Scan for the cell matching the given text and deliver its [X, Y] coordinate at center. 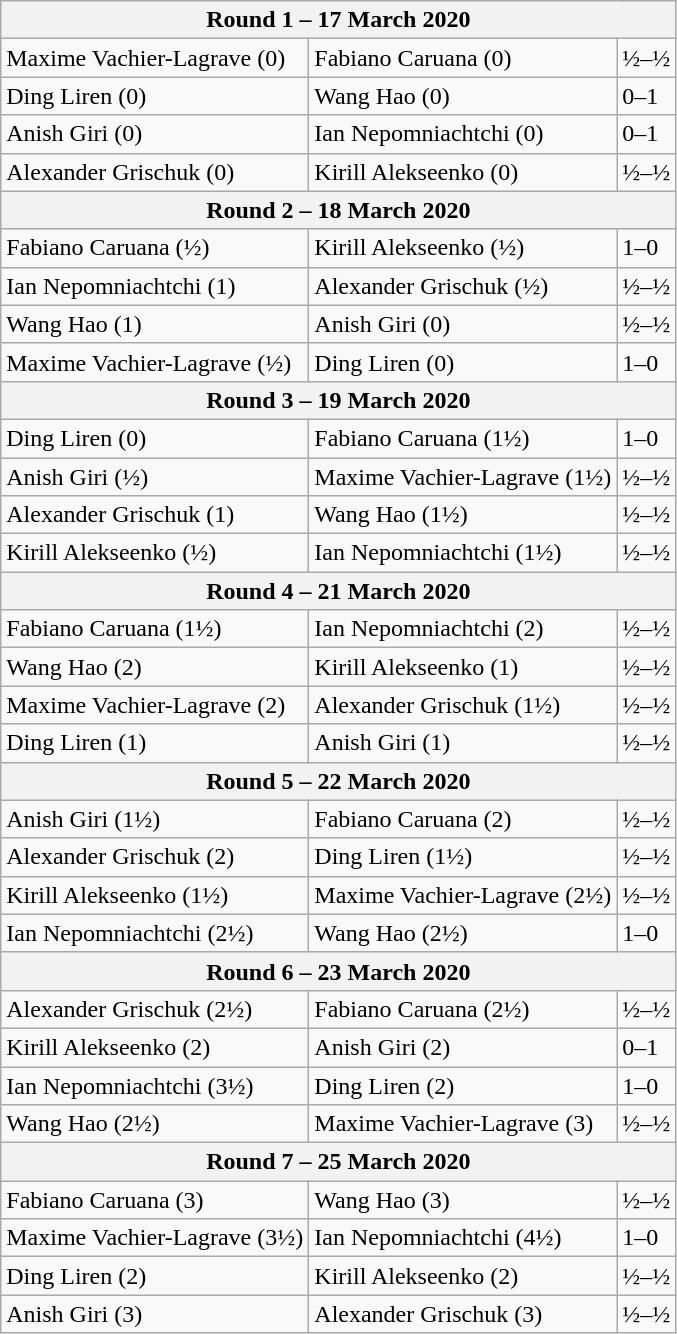
Kirill Alekseenko (1½) [155, 895]
Alexander Grischuk (½) [463, 286]
Kirill Alekseenko (0) [463, 172]
Round 6 – 23 March 2020 [338, 971]
Maxime Vachier-Lagrave (0) [155, 58]
Alexander Grischuk (0) [155, 172]
Maxime Vachier-Lagrave (3½) [155, 1238]
Anish Giri (1½) [155, 819]
Anish Giri (3) [155, 1314]
Ding Liren (1) [155, 743]
Round 1 – 17 March 2020 [338, 20]
Ian Nepomniachtchi (3½) [155, 1085]
Round 3 – 19 March 2020 [338, 400]
Anish Giri (2) [463, 1047]
Alexander Grischuk (1½) [463, 705]
Wang Hao (0) [463, 96]
Wang Hao (1) [155, 324]
Ian Nepomniachtchi (2) [463, 629]
Maxime Vachier-Lagrave (1½) [463, 477]
Wang Hao (3) [463, 1200]
Maxime Vachier-Lagrave (2) [155, 705]
Ian Nepomniachtchi (2½) [155, 933]
Alexander Grischuk (2) [155, 857]
Fabiano Caruana (2½) [463, 1009]
Anish Giri (½) [155, 477]
Wang Hao (2) [155, 667]
Ian Nepomniachtchi (1½) [463, 553]
Ian Nepomniachtchi (0) [463, 134]
Kirill Alekseenko (1) [463, 667]
Maxime Vachier-Lagrave (2½) [463, 895]
Maxime Vachier-Lagrave (3) [463, 1124]
Ian Nepomniachtchi (4½) [463, 1238]
Maxime Vachier-Lagrave (½) [155, 362]
Round 5 – 22 March 2020 [338, 781]
Ian Nepomniachtchi (1) [155, 286]
Fabiano Caruana (½) [155, 248]
Anish Giri (1) [463, 743]
Alexander Grischuk (1) [155, 515]
Alexander Grischuk (3) [463, 1314]
Round 4 – 21 March 2020 [338, 591]
Fabiano Caruana (3) [155, 1200]
Ding Liren (1½) [463, 857]
Round 7 – 25 March 2020 [338, 1162]
Fabiano Caruana (0) [463, 58]
Wang Hao (1½) [463, 515]
Alexander Grischuk (2½) [155, 1009]
Fabiano Caruana (2) [463, 819]
Round 2 – 18 March 2020 [338, 210]
